Identify which cell holds the provided text, then report its [X, Y] central coordinate. 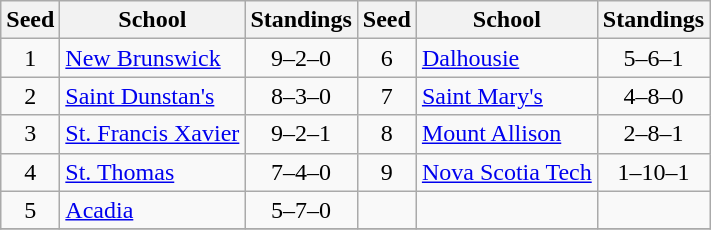
Nova Scotia Tech [506, 172]
St. Francis Xavier [152, 134]
1 [30, 58]
New Brunswick [152, 58]
9–2–0 [301, 58]
2–8–1 [653, 134]
2 [30, 96]
6 [386, 58]
Mount Allison [506, 134]
9 [386, 172]
5–6–1 [653, 58]
8–3–0 [301, 96]
5 [30, 210]
St. Thomas [152, 172]
Acadia [152, 210]
4–8–0 [653, 96]
3 [30, 134]
1–10–1 [653, 172]
Saint Mary's [506, 96]
4 [30, 172]
9–2–1 [301, 134]
8 [386, 134]
7–4–0 [301, 172]
Saint Dunstan's [152, 96]
5–7–0 [301, 210]
Dalhousie [506, 58]
7 [386, 96]
